Locate the cell with the specified text and output its (X, Y) center coordinate. 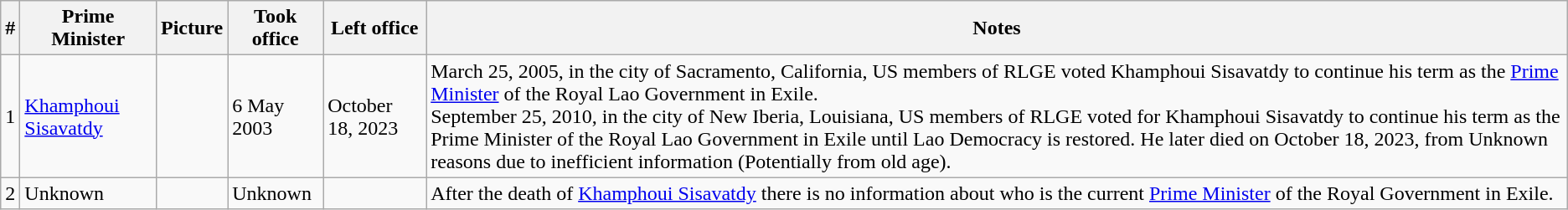
Left office (375, 28)
Took office (276, 28)
6 May 2003 (276, 116)
Picture (191, 28)
Notes (997, 28)
Prime Minister (89, 28)
1 (10, 116)
October 18, 2023 (375, 116)
Khamphoui Sisavatdy (89, 116)
2 (10, 193)
After the death of Khamphoui Sisavatdy there is no information about who is the current Prime Minister of the Royal Government in Exile. (997, 193)
# (10, 28)
